Locate the cell with the specified text and output its (x, y) center coordinate. 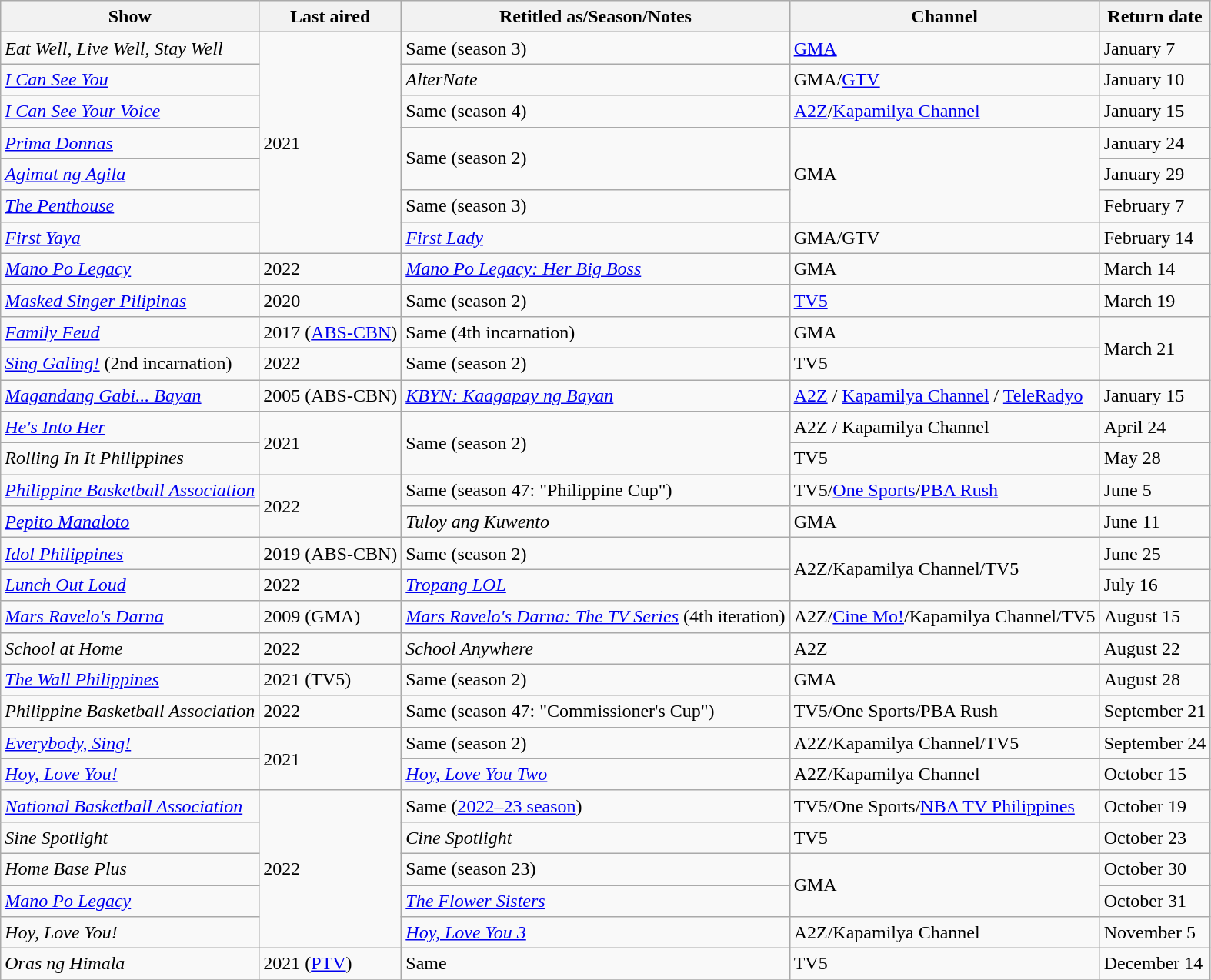
Eat Well, Live Well, Stay Well (130, 48)
September 24 (1155, 743)
First Yaya (130, 237)
Return date (1155, 17)
May 28 (1155, 458)
June 25 (1155, 554)
First Lady (595, 237)
December 14 (1155, 965)
Masked Singer Pilipinas (130, 300)
KBYN: Kaagapay ng Bayan (595, 395)
Same (595, 965)
July 16 (1155, 585)
The Wall Philippines (130, 680)
Same (season 23) (595, 869)
August 22 (1155, 648)
Home Base Plus (130, 869)
Prima Donnas (130, 143)
April 24 (1155, 428)
Mano Po Legacy: Her Big Boss (595, 269)
February 14 (1155, 237)
October 19 (1155, 806)
Sine Spotlight (130, 837)
Hoy, Love You 3 (595, 932)
Hoy, Love You Two (595, 774)
AlterNate (595, 80)
National Basketball Association (130, 806)
2017 (ABS-CBN) (331, 332)
August 28 (1155, 680)
2021 (TV5) (331, 680)
January 24 (1155, 143)
Lunch Out Loud (130, 585)
The Flower Sisters (595, 900)
Magandang Gabi... Bayan (130, 395)
Agimat ng Agila (130, 174)
October 23 (1155, 837)
Same (season 4) (595, 111)
School Anywhere (595, 648)
A2Z (945, 648)
October 31 (1155, 900)
I Can See You (130, 80)
October 15 (1155, 774)
A2Z/Cine Mo!/Kapamilya Channel/TV5 (945, 617)
March 19 (1155, 300)
2021 (PTV) (331, 965)
School at Home (130, 648)
Same (season 47: "Commissioner's Cup") (595, 711)
The Penthouse (130, 206)
2005 (ABS-CBN) (331, 395)
Sing Galing! (2nd incarnation) (130, 363)
November 5 (1155, 932)
A2Z / Kapamilya Channel / TeleRadyo (945, 395)
September 21 (1155, 711)
Same (season 47: "Philippine Cup") (595, 491)
He's Into Her (130, 428)
Show (130, 17)
January 29 (1155, 174)
March 21 (1155, 348)
I Can See Your Voice (130, 111)
Last aired (331, 17)
August 15 (1155, 617)
Oras ng Himala (130, 965)
Retitled as/Season/Notes (595, 17)
A2Z / Kapamilya Channel (945, 428)
March 14 (1155, 269)
2019 (ABS-CBN) (331, 554)
January 7 (1155, 48)
2020 (331, 300)
Cine Spotlight (595, 837)
June 11 (1155, 522)
Rolling In It Philippines (130, 458)
Family Feud (130, 332)
February 7 (1155, 206)
2009 (GMA) (331, 617)
TV5/One Sports/NBA TV Philippines (945, 806)
January 10 (1155, 80)
Same (2022–23 season) (595, 806)
Same (4th incarnation) (595, 332)
October 30 (1155, 869)
Mars Ravelo's Darna (130, 617)
Mars Ravelo's Darna: The TV Series (4th iteration) (595, 617)
Tropang LOL (595, 585)
Idol Philippines (130, 554)
June 5 (1155, 491)
Tuloy ang Kuwento (595, 522)
Channel (945, 17)
Everybody, Sing! (130, 743)
Pepito Manaloto (130, 522)
